Extract the (X, Y) coordinate from the center of the cell holding the provided text.  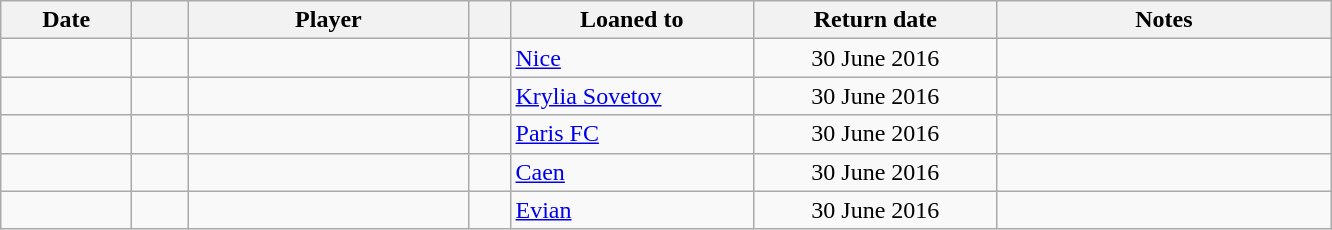
Caen (632, 172)
Krylia Sovetov (632, 96)
Paris FC (632, 134)
Loaned to (632, 20)
Evian (632, 210)
Player (328, 20)
Return date (876, 20)
Date (66, 20)
Notes (1164, 20)
Nice (632, 58)
